For the text-containing cell, return its midpoint in (x, y) coordinate format. 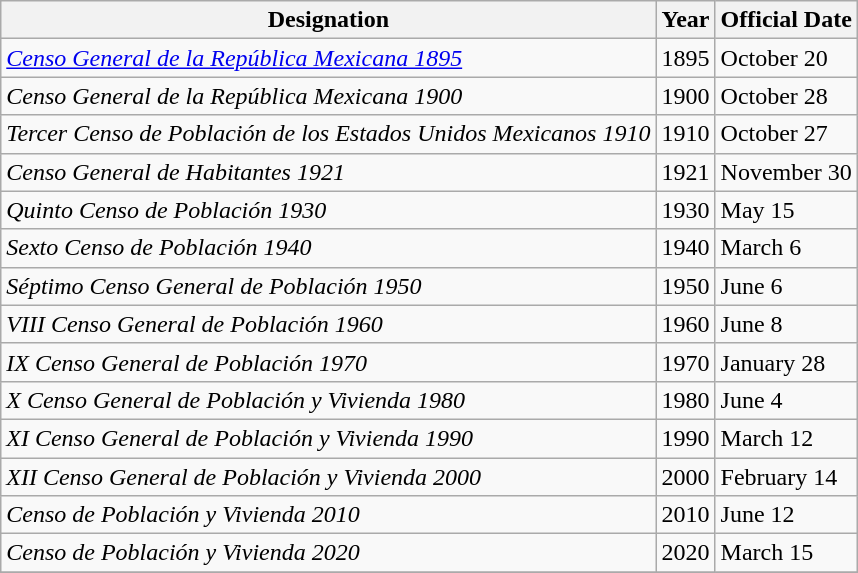
October 20 (786, 58)
1970 (686, 362)
March 12 (786, 438)
June 4 (786, 400)
October 28 (786, 96)
1950 (686, 286)
IX Censo General de Población 1970 (328, 362)
1940 (686, 248)
January 28 (786, 362)
Censo General de Habitantes 1921 (328, 172)
Official Date (786, 20)
VIII Censo General de Población 1960 (328, 324)
May 15 (786, 210)
1910 (686, 134)
1980 (686, 400)
2000 (686, 477)
February 14 (786, 477)
November 30 (786, 172)
1895 (686, 58)
Designation (328, 20)
1900 (686, 96)
Censo General de la República Mexicana 1895 (328, 58)
1990 (686, 438)
XII Censo General de Población y Vivienda 2000 (328, 477)
1960 (686, 324)
March 6 (786, 248)
Censo de Población y Vivienda 2010 (328, 515)
Séptimo Censo General de Población 1950 (328, 286)
June 6 (786, 286)
Year (686, 20)
2010 (686, 515)
June 12 (786, 515)
2020 (686, 553)
Sexto Censo de Población 1940 (328, 248)
March 15 (786, 553)
Censo de Población y Vivienda 2020 (328, 553)
1930 (686, 210)
October 27 (786, 134)
Quinto Censo de Población 1930 (328, 210)
XI Censo General de Población y Vivienda 1990 (328, 438)
1921 (686, 172)
June 8 (786, 324)
X Censo General de Población y Vivienda 1980 (328, 400)
Tercer Censo de Población de los Estados Unidos Mexicanos 1910 (328, 134)
Censo General de la República Mexicana 1900 (328, 96)
